Determine the (x, y) coordinate at the center of the cell enclosing the given text.  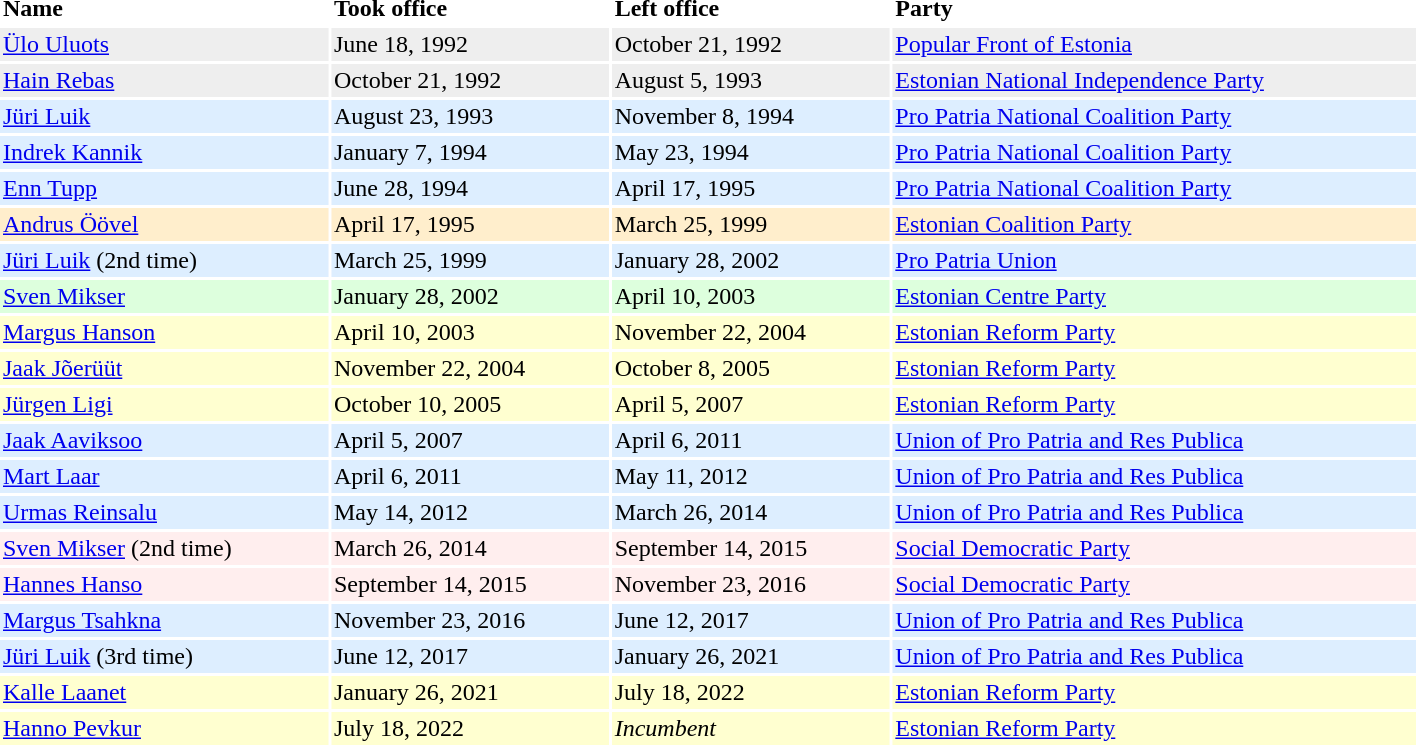
Jaak Aaviksoo (164, 440)
May 14, 2012 (470, 512)
Estonian Centre Party (1154, 296)
Margus Hanson (164, 332)
Hanno Pevkur (164, 728)
May 23, 1994 (751, 152)
Jüri Luik (3rd time) (164, 656)
Jüri Luik (2nd time) (164, 260)
Jürgen Ligi (164, 404)
October 8, 2005 (751, 368)
Hain Rebas (164, 80)
June 18, 1992 (470, 44)
November 8, 1994 (751, 116)
Enn Tupp (164, 188)
October 10, 2005 (470, 404)
Andrus Öövel (164, 224)
January 7, 1994 (470, 152)
May 11, 2012 (751, 476)
Mart Laar (164, 476)
Urmas Reinsalu (164, 512)
August 23, 1993 (470, 116)
Sven Mikser (2nd time) (164, 548)
August 5, 1993 (751, 80)
Kalle Laanet (164, 692)
Incumbent (751, 728)
Estonian Coalition Party (1154, 224)
Pro Patria Union (1154, 260)
Sven Mikser (164, 296)
Indrek Kannik (164, 152)
June 28, 1994 (470, 188)
Estonian National Independence Party (1154, 80)
Ülo Uluots (164, 44)
Hannes Hanso (164, 584)
Jüri Luik (164, 116)
Jaak Jõerüüt (164, 368)
Margus Tsahkna (164, 620)
Popular Front of Estonia (1154, 44)
